Return [x, y] of the center of cell containing provided text 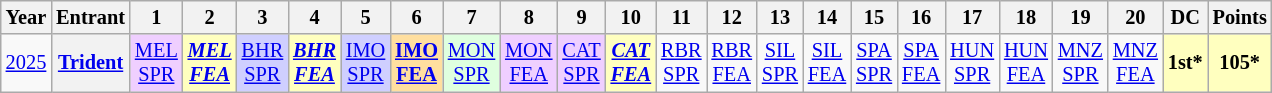
IMOSPR [366, 63]
Year [26, 17]
1st* [1186, 63]
CATFEA [631, 63]
SPASPR [874, 63]
DC [1186, 17]
19 [1080, 17]
SILFEA [827, 63]
12 [731, 17]
17 [972, 17]
3 [263, 17]
HUNSPR [972, 63]
MNZFEA [1136, 63]
1 [156, 17]
2025 [26, 63]
11 [681, 17]
RBRFEA [731, 63]
4 [314, 17]
HUNFEA [1026, 63]
16 [921, 17]
105* [1240, 63]
SILSPR [780, 63]
Points [1240, 17]
Trident [90, 63]
7 [472, 17]
18 [1026, 17]
10 [631, 17]
5 [366, 17]
13 [780, 17]
15 [874, 17]
8 [528, 17]
6 [416, 17]
20 [1136, 17]
9 [581, 17]
14 [827, 17]
Entrant [90, 17]
MONSPR [472, 63]
MNZSPR [1080, 63]
BHRFEA [314, 63]
MELSPR [156, 63]
IMOFEA [416, 63]
2 [210, 17]
RBRSPR [681, 63]
CATSPR [581, 63]
MELFEA [210, 63]
MONFEA [528, 63]
BHRSPR [263, 63]
SPAFEA [921, 63]
